For the text-containing cell, return its midpoint in (x, y) coordinate format. 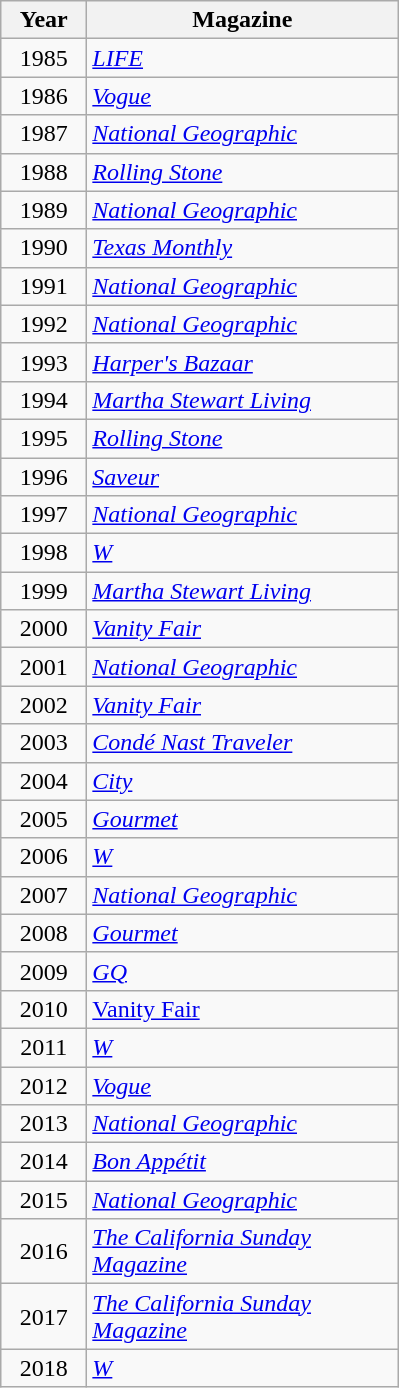
1994 (44, 400)
Texas Monthly (242, 248)
1988 (44, 172)
2017 (44, 1316)
2000 (44, 629)
1998 (44, 553)
1996 (44, 477)
1986 (44, 96)
2018 (44, 1368)
2010 (44, 1009)
2001 (44, 667)
2003 (44, 743)
1992 (44, 324)
1985 (44, 58)
Bon Appétit (242, 1162)
2004 (44, 781)
Saveur (242, 477)
2014 (44, 1162)
2008 (44, 933)
2011 (44, 1047)
2007 (44, 895)
2016 (44, 1252)
2015 (44, 1200)
Year (44, 20)
2009 (44, 971)
2013 (44, 1124)
1993 (44, 362)
Condé Nast Traveler (242, 743)
Magazine (242, 20)
1997 (44, 515)
GQ (242, 971)
1991 (44, 286)
1987 (44, 134)
1989 (44, 210)
1990 (44, 248)
2002 (44, 705)
Harper's Bazaar (242, 362)
1999 (44, 591)
1995 (44, 438)
2006 (44, 857)
2012 (44, 1085)
City (242, 781)
LIFE (242, 58)
2005 (44, 819)
